Determine the [x, y] coordinate at the center of the cell enclosing the given text.  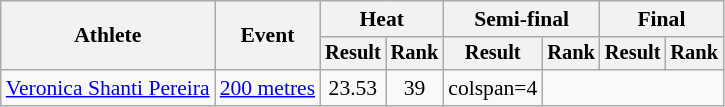
colspan=4 [492, 88]
Event [268, 36]
Heat [382, 19]
Athlete [108, 36]
Veronica Shanti Pereira [108, 88]
Final [662, 19]
200 metres [268, 88]
23.53 [353, 88]
Semi-final [522, 19]
39 [415, 88]
